Provide the (x, y) coordinate of the cell's center where the given text is located.  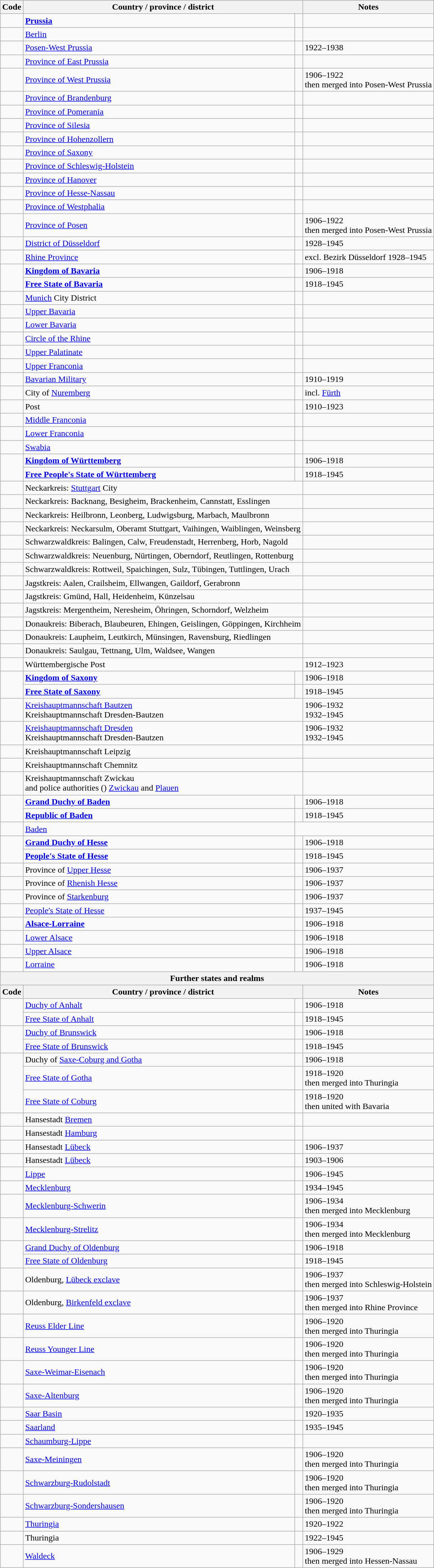
Schwarzwaldkreis: Rottweil, Spaichingen, Sulz, Tübingen, Tuttlingen, Urach (163, 569)
Neckarkreis: Stuttgart City (163, 488)
1906–1945 (368, 1174)
Province of Saxony (159, 152)
City of Nuremberg (159, 393)
Lower Bavaria (159, 325)
Province of Silesia (159, 125)
Free State of Brunswick (159, 1046)
Oldenburg, Birkenfeld exclave (159, 1302)
Rhine Province (159, 257)
Neckarkreis: Neckarsulm, Oberamt Stuttgart, Vaihingen, Waiblingen, Weinsberg (163, 528)
Waldeck (159, 1556)
Grand Duchy of Baden (159, 802)
Oldenburg, Lübeck exclave (159, 1280)
Duchy of Saxe-Coburg and Gotha (159, 1059)
1906–1929then merged into Hessen-Nassau (368, 1556)
1906–1937then merged into Rhine Province (368, 1302)
1918–1920then merged into Thuringia (368, 1078)
Schwarzburg-Rudolstadt (159, 1483)
1918–1920then united with Bavaria (368, 1101)
Upper Palatinate (159, 352)
Württembergische Post (163, 664)
Lower Franconia (159, 434)
Reuss Elder Line (159, 1326)
Upper Bavaria (159, 311)
incl. Fürth (368, 393)
Baden (159, 829)
Further states and realms (217, 978)
1910–1919 (368, 379)
Republic of Baden (159, 815)
Kreishauptmannschaft Zwickauand police authorities () Zwickau and Plauen (163, 783)
Middle Franconia (159, 420)
Schwarzburg-Sondershausen (159, 1506)
Jagstkreis: Gmünd, Hall, Heidenheim, Künzelsau (163, 596)
Free State of Bavaria (159, 284)
Duchy of Brunswick (159, 1032)
Province of West Prussia (159, 80)
Free People's State of Württemberg (159, 474)
Schaumburg-Lippe (159, 1441)
Mecklenburg-Schwerin (159, 1206)
Province of Rhenish Hesse (159, 883)
Prussia (159, 21)
Free State of Saxony (159, 691)
Kreishauptmannschaft DresdenKreishauptmannschaft Dresden-Bautzen (163, 733)
District of Düsseldorf (159, 244)
Free State of Coburg (159, 1101)
Free State of Anhalt (159, 1019)
Swabia (159, 447)
Neckarkreis: Heilbronn, Leonberg, Ludwigsburg, Marbach, Maulbronn (163, 515)
Grand Duchy of Hesse (159, 842)
Schwarzwaldkreis: Balingen, Calw, Freudenstadt, Herrenberg, Horb, Nagold (163, 542)
Upper Franconia (159, 366)
Kreishauptmannschaft Leipzig (163, 751)
1937–1945 (368, 910)
Province of Westphalia (159, 207)
Mecklenburg (159, 1188)
Grand Duchy of Oldenburg (159, 1247)
Kingdom of Saxony (159, 678)
Province of Upper Hesse (159, 870)
Bavarian Military (159, 379)
1935–1945 (368, 1427)
Kingdom of Bavaria (159, 271)
Saar Basin (159, 1414)
Saxe-Altenburg (159, 1395)
Posen-West Prussia (159, 48)
Mecklenburg-Strelitz (159, 1229)
Duchy of Anhalt (159, 1005)
1922–1945 (368, 1538)
Alsace-Lorraine (159, 924)
Jagstkreis: Mergentheim, Neresheim, Öhringen, Schorndorf, Welzheim (163, 610)
Province of Hanover (159, 179)
excl. Bezirk Düsseldorf 1928–1945 (368, 257)
Province of Schleswig-Holstein (159, 166)
Circle of the Rhine (159, 338)
Lorraine (159, 965)
Province of Pomerania (159, 112)
1906–1937then merged into Schleswig-Holstein (368, 1280)
Schwarzwaldkreis: Neuenburg, Nürtingen, Oberndorf, Reutlingen, Rottenburg (163, 556)
Province of Starkenburg (159, 897)
Munich City District (159, 298)
Hansestadt Hamburg (159, 1133)
Saxe-Meiningen (159, 1459)
1934–1945 (368, 1188)
Free State of Gotha (159, 1078)
1920–1922 (368, 1524)
Reuss Younger Line (159, 1349)
Upper Alsace (159, 951)
Saarland (159, 1427)
1920–1935 (368, 1414)
Lower Alsace (159, 938)
Province of East Prussia (159, 61)
Kreishauptmannschaft Chemnitz (163, 765)
Saxe-Weimar-Eisenach (159, 1372)
Jagstkreis: Aalen, Crailsheim, Ellwangen, Gaildorf, Gerabronn (163, 583)
Donaukreis: Laupheim, Leutkirch, Münsingen, Ravensburg, Riedlingen (163, 637)
1922–1938 (368, 48)
Free State of Oldenburg (159, 1261)
Province of Hohenzollern (159, 139)
Donaukreis: Biberach, Blaubeuren, Ehingen, Geislingen, Göppingen, Kirchheim (163, 624)
1910–1923 (368, 406)
Post (159, 406)
1903–1906 (368, 1160)
Province of Hesse-Nassau (159, 193)
Berlin (159, 34)
Lippe (159, 1174)
Hansestadt Bremen (159, 1120)
Province of Posen (159, 225)
1912–1923 (368, 664)
Neckarkreis: Backnang, Besigheim, Brackenheim, Cannstatt, Esslingen (163, 501)
Kreishauptmannschaft BautzenKreishauptmannschaft Dresden-Bautzen (163, 710)
1928–1945 (368, 244)
Donaukreis: Saulgau, Tettnang, Ulm, Waldsee, Wangen (163, 651)
Province of Brandenburg (159, 98)
Kingdom of Württemberg (159, 461)
